Output the (X, Y) coordinate of the center of the cell containing the given text.  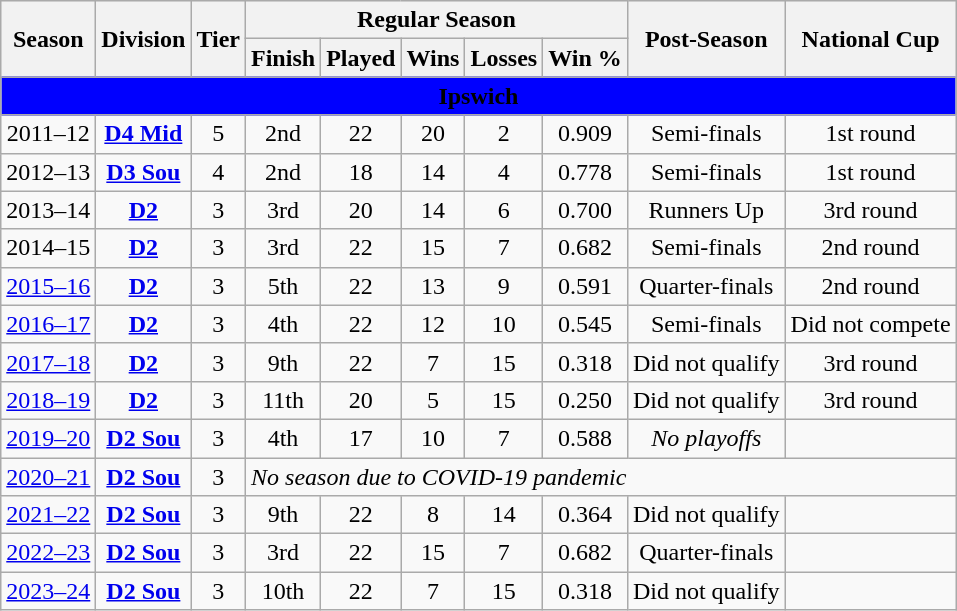
17 (361, 438)
Did not compete (870, 324)
6 (504, 210)
0.591 (586, 286)
0.778 (586, 172)
2012–13 (48, 172)
0.545 (586, 324)
2013–14 (48, 210)
National Cup (870, 39)
No playoffs (706, 438)
Runners Up (706, 210)
11th (284, 400)
Regular Season (437, 20)
Tier (218, 39)
2021–22 (48, 515)
0.250 (586, 400)
2022–23 (48, 553)
Played (361, 58)
12 (433, 324)
0.700 (586, 210)
18 (361, 172)
10th (284, 591)
2023–24 (48, 591)
8 (433, 515)
2020–21 (48, 477)
2018–19 (48, 400)
Wins (433, 58)
2016–17 (48, 324)
Ipswich (478, 96)
0.909 (586, 134)
2019–20 (48, 438)
D3 Sou (144, 172)
Season (48, 39)
2014–15 (48, 248)
Losses (504, 58)
2015–16 (48, 286)
0.588 (586, 438)
5th (284, 286)
2011–12 (48, 134)
0.364 (586, 515)
D4 Mid (144, 134)
2 (504, 134)
Post-Season (706, 39)
2017–18 (48, 362)
Win % (586, 58)
9 (504, 286)
13 (433, 286)
Finish (284, 58)
Division (144, 39)
No season due to COVID-19 pandemic (602, 477)
